Scan for the cell matching the given text and deliver its [x, y] coordinate at center. 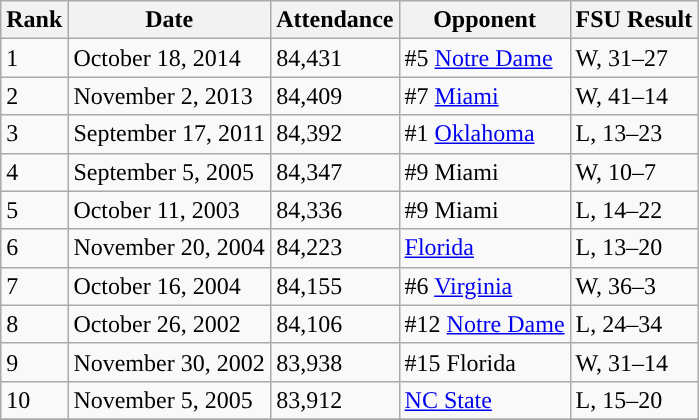
October 11, 2003 [170, 210]
October 26, 2002 [170, 324]
9 [34, 362]
L, 13–20 [634, 248]
Rank [34, 20]
#5 Notre Dame [484, 58]
L, 24–34 [634, 324]
84,347 [335, 172]
84,336 [335, 210]
8 [34, 324]
3 [34, 134]
September 5, 2005 [170, 172]
5 [34, 210]
W, 10–7 [634, 172]
Opponent [484, 20]
4 [34, 172]
NC State [484, 400]
#6 Virginia [484, 286]
Attendance [335, 20]
#7 Miami [484, 96]
October 16, 2004 [170, 286]
84,392 [335, 134]
83,938 [335, 362]
Florida [484, 248]
L, 14–22 [634, 210]
L, 13–23 [634, 134]
#1 Oklahoma [484, 134]
November 5, 2005 [170, 400]
84,409 [335, 96]
2 [34, 96]
W, 31–14 [634, 362]
November 30, 2002 [170, 362]
Date [170, 20]
September 17, 2011 [170, 134]
November 2, 2013 [170, 96]
November 20, 2004 [170, 248]
October 18, 2014 [170, 58]
#12 Notre Dame [484, 324]
#15 Florida [484, 362]
84,106 [335, 324]
84,431 [335, 58]
84,155 [335, 286]
W, 31–27 [634, 58]
83,912 [335, 400]
W, 36–3 [634, 286]
1 [34, 58]
7 [34, 286]
W, 41–14 [634, 96]
6 [34, 248]
10 [34, 400]
84,223 [335, 248]
L, 15–20 [634, 400]
FSU Result [634, 20]
